Detect which cell encompasses the target text, then output its (x, y) center coordinate. 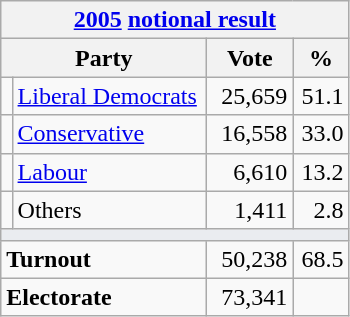
Liberal Democrats (110, 96)
13.2 (321, 172)
51.1 (321, 96)
Party (104, 58)
50,238 (250, 259)
6,610 (250, 172)
1,411 (250, 210)
Vote (250, 58)
Labour (110, 172)
Conservative (110, 134)
68.5 (321, 259)
33.0 (321, 134)
Turnout (104, 259)
2005 notional result (175, 20)
Electorate (104, 297)
73,341 (250, 297)
16,558 (250, 134)
25,659 (250, 96)
% (321, 58)
Others (110, 210)
2.8 (321, 210)
